Capture the cell that displays the provided text and extract its (X, Y) central coordinate. 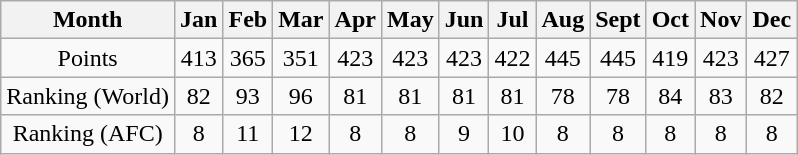
419 (670, 58)
Nov (721, 20)
Mar (301, 20)
Dec (772, 20)
10 (512, 134)
413 (199, 58)
Apr (355, 20)
427 (772, 58)
Jun (464, 20)
Sept (618, 20)
365 (248, 58)
Oct (670, 20)
93 (248, 96)
Jul (512, 20)
12 (301, 134)
Points (88, 58)
Feb (248, 20)
Month (88, 20)
9 (464, 134)
Jan (199, 20)
Ranking (AFC) (88, 134)
Aug (563, 20)
351 (301, 58)
83 (721, 96)
Ranking (World) (88, 96)
84 (670, 96)
96 (301, 96)
422 (512, 58)
May (410, 20)
11 (248, 134)
